Pinpoint the cell where the given text exists, returning its (X, Y) midpoint coordinate. 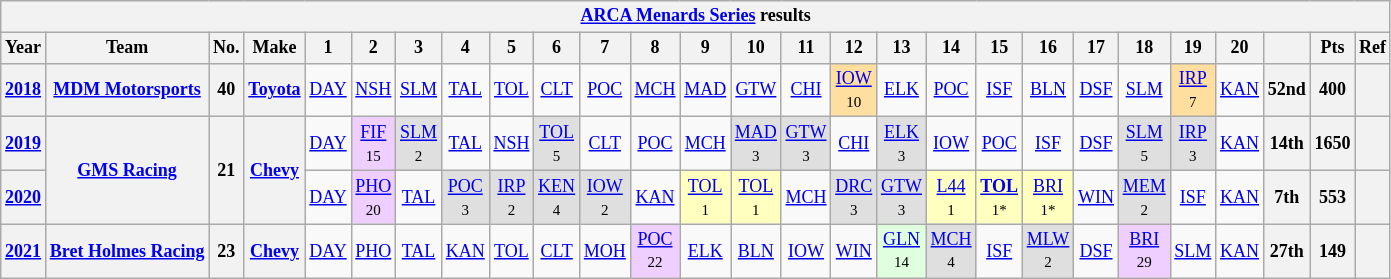
1 (328, 48)
MDM Motorsports (126, 90)
52nd (1286, 90)
20 (1240, 48)
553 (1332, 197)
No. (226, 48)
POC3 (465, 197)
GTW (756, 90)
16 (1048, 48)
10 (756, 48)
11 (806, 48)
149 (1332, 251)
Bret Holmes Racing (126, 251)
PHO20 (374, 197)
MOH (604, 251)
PHO (374, 251)
6 (557, 48)
27th (1286, 251)
4 (465, 48)
Pts (1332, 48)
5 (512, 48)
14 (951, 48)
23 (226, 251)
MLW2 (1048, 251)
1650 (1332, 144)
2018 (24, 90)
FIF15 (374, 144)
IRP2 (512, 197)
IRP7 (1193, 90)
Ref (1373, 48)
21 (226, 170)
7 (604, 48)
3 (419, 48)
13 (902, 48)
L441 (951, 197)
2020 (24, 197)
40 (226, 90)
14th (1286, 144)
GLN14 (902, 251)
TOL5 (557, 144)
TOL1* (999, 197)
IOW2 (604, 197)
8 (655, 48)
MCH4 (951, 251)
Make (274, 48)
15 (999, 48)
BRI29 (1144, 251)
BRI1* (1048, 197)
MAD3 (756, 144)
SLM2 (419, 144)
2019 (24, 144)
SLM5 (1144, 144)
2 (374, 48)
ELK3 (902, 144)
DRC3 (854, 197)
2021 (24, 251)
Team (126, 48)
KEN4 (557, 197)
IRP3 (1193, 144)
9 (706, 48)
19 (1193, 48)
Year (24, 48)
17 (1096, 48)
IOW10 (854, 90)
ARCA Menards Series results (696, 16)
400 (1332, 90)
POC22 (655, 251)
18 (1144, 48)
12 (854, 48)
MEM2 (1144, 197)
MAD (706, 90)
GMS Racing (126, 170)
7th (1286, 197)
Toyota (274, 90)
